Determine the [X, Y] coordinate at the center of the cell enclosing the given text.  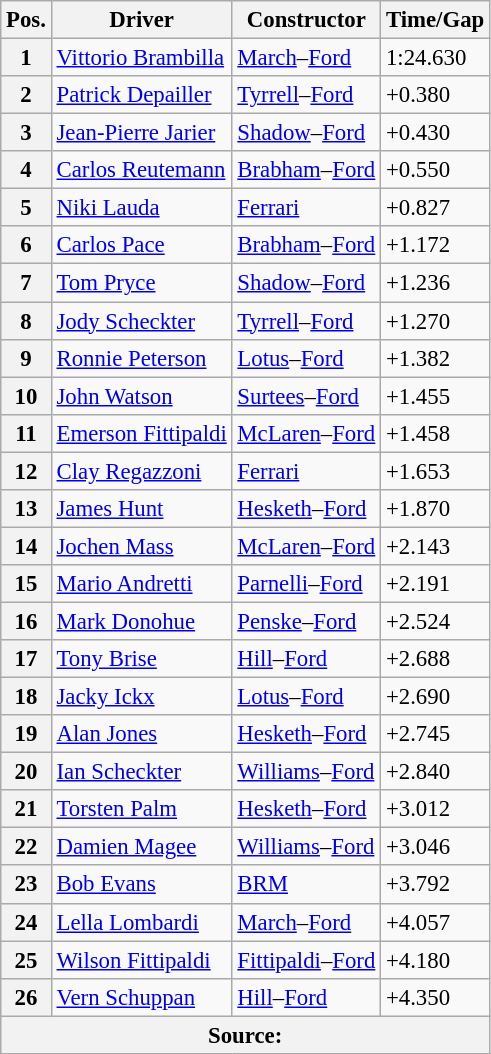
+4.180 [436, 960]
+4.057 [436, 922]
John Watson [142, 396]
5 [26, 208]
Tony Brise [142, 659]
8 [26, 321]
Time/Gap [436, 20]
+0.550 [436, 170]
Tom Pryce [142, 283]
Vittorio Brambilla [142, 58]
Emerson Fittipaldi [142, 433]
+3.046 [436, 847]
Ian Scheckter [142, 772]
Jody Scheckter [142, 321]
+2.690 [436, 697]
Carlos Pace [142, 245]
+3.792 [436, 885]
Patrick Depailler [142, 95]
Mario Andretti [142, 584]
Jacky Ickx [142, 697]
Ronnie Peterson [142, 358]
26 [26, 997]
Driver [142, 20]
Parnelli–Ford [306, 584]
+1.236 [436, 283]
18 [26, 697]
3 [26, 133]
14 [26, 546]
+2.840 [436, 772]
Wilson Fittipaldi [142, 960]
15 [26, 584]
7 [26, 283]
2 [26, 95]
Penske–Ford [306, 621]
20 [26, 772]
1:24.630 [436, 58]
Jochen Mass [142, 546]
9 [26, 358]
6 [26, 245]
Mark Donohue [142, 621]
+4.350 [436, 997]
+2.143 [436, 546]
1 [26, 58]
24 [26, 922]
16 [26, 621]
+1.455 [436, 396]
Torsten Palm [142, 809]
+2.688 [436, 659]
+0.827 [436, 208]
Source: [246, 1035]
12 [26, 471]
23 [26, 885]
+1.270 [436, 321]
+3.012 [436, 809]
+1.870 [436, 509]
+0.430 [436, 133]
+2.745 [436, 734]
+1.458 [436, 433]
4 [26, 170]
+1.653 [436, 471]
Pos. [26, 20]
Fittipaldi–Ford [306, 960]
Clay Regazzoni [142, 471]
James Hunt [142, 509]
Carlos Reutemann [142, 170]
21 [26, 809]
17 [26, 659]
10 [26, 396]
Alan Jones [142, 734]
Constructor [306, 20]
+1.172 [436, 245]
Niki Lauda [142, 208]
+2.524 [436, 621]
22 [26, 847]
11 [26, 433]
+0.380 [436, 95]
Bob Evans [142, 885]
Jean-Pierre Jarier [142, 133]
19 [26, 734]
+1.382 [436, 358]
Lella Lombardi [142, 922]
Surtees–Ford [306, 396]
BRM [306, 885]
Damien Magee [142, 847]
+2.191 [436, 584]
Vern Schuppan [142, 997]
13 [26, 509]
25 [26, 960]
